Output the (X, Y) coordinate of the center of the cell containing the given text.  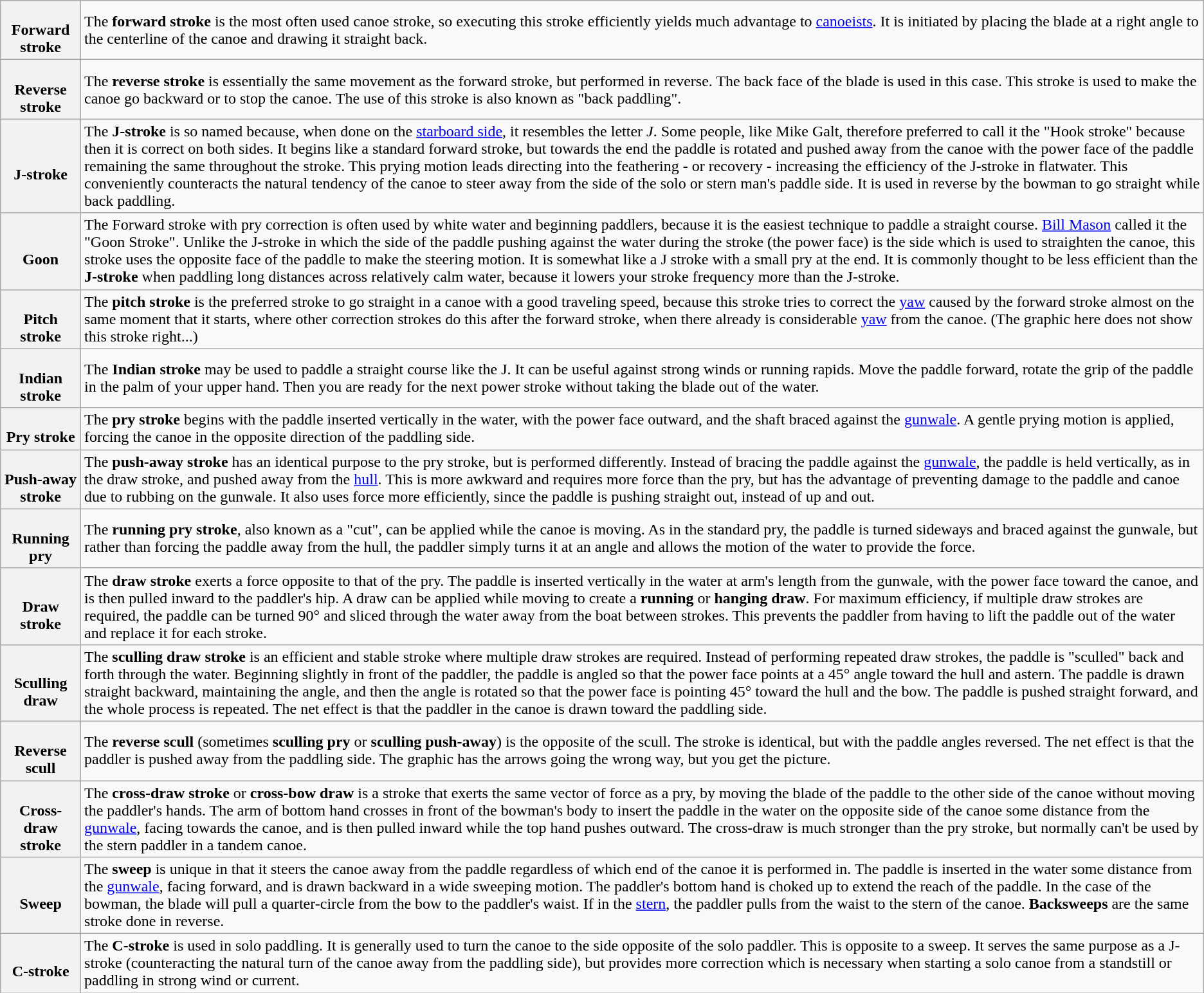
Cross-draw stroke (41, 819)
Indian stroke (41, 378)
J-stroke (41, 166)
C-stroke (41, 963)
Goon (41, 251)
Pry stroke (41, 428)
Sweep (41, 895)
Running pry (41, 538)
Reverse stroke (41, 89)
Push-away stroke (41, 479)
Sculling draw (41, 683)
Forward stroke (41, 30)
Draw stroke (41, 606)
Reverse scull (41, 751)
Pitch stroke (41, 319)
